Provide the [x, y] coordinate of the cell's center where the given text is located.  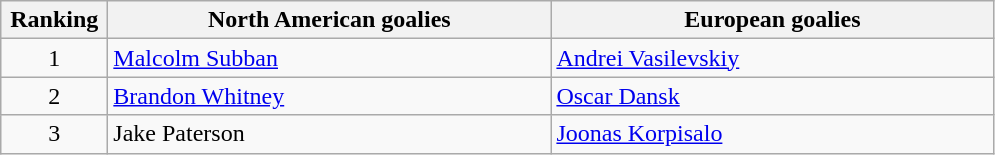
Malcolm Subban [330, 58]
Oscar Dansk [772, 96]
North American goalies [330, 20]
Brandon Whitney [330, 96]
Andrei Vasilevskiy [772, 58]
Ranking [54, 20]
3 [54, 134]
European goalies [772, 20]
2 [54, 96]
Jake Paterson [330, 134]
Joonas Korpisalo [772, 134]
1 [54, 58]
